Capture the cell that displays the provided text and extract its [X, Y] central coordinate. 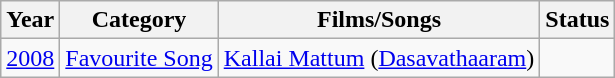
Year [30, 20]
Films/Songs [379, 20]
Kallai Mattum (Dasavathaaram) [379, 58]
Favourite Song [139, 58]
Status [578, 20]
2008 [30, 58]
Category [139, 20]
